Output the [x, y] coordinate of the center of the cell containing the given text.  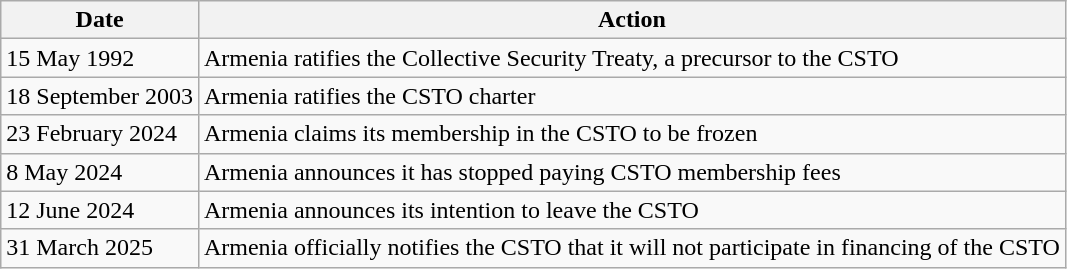
Armenia announces it has stopped paying CSTO membership fees [632, 172]
Armenia announces its intention to leave the CSTO [632, 210]
Action [632, 20]
Armenia claims its membership in the CSTO to be frozen [632, 134]
12 June 2024 [100, 210]
23 February 2024 [100, 134]
Armenia officially notifies the CSTO that it will not participate in financing of the CSTO [632, 248]
31 March 2025 [100, 248]
Date [100, 20]
Armenia ratifies the CSTO charter [632, 96]
15 May 1992 [100, 58]
Armenia ratifies the Collective Security Treaty, a precursor to the CSTO [632, 58]
8 May 2024 [100, 172]
18 September 2003 [100, 96]
